Search for the cell housing the specified text and yield its (x, y) center coordinate. 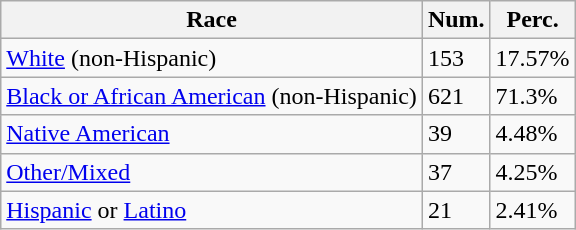
39 (456, 134)
Hispanic or Latino (212, 210)
2.41% (532, 210)
621 (456, 96)
21 (456, 210)
Other/Mixed (212, 172)
Black or African American (non-Hispanic) (212, 96)
153 (456, 58)
White (non-Hispanic) (212, 58)
Num. (456, 20)
37 (456, 172)
Race (212, 20)
Native American (212, 134)
Perc. (532, 20)
4.25% (532, 172)
4.48% (532, 134)
71.3% (532, 96)
17.57% (532, 58)
